For the text-containing cell, return its midpoint in (x, y) coordinate format. 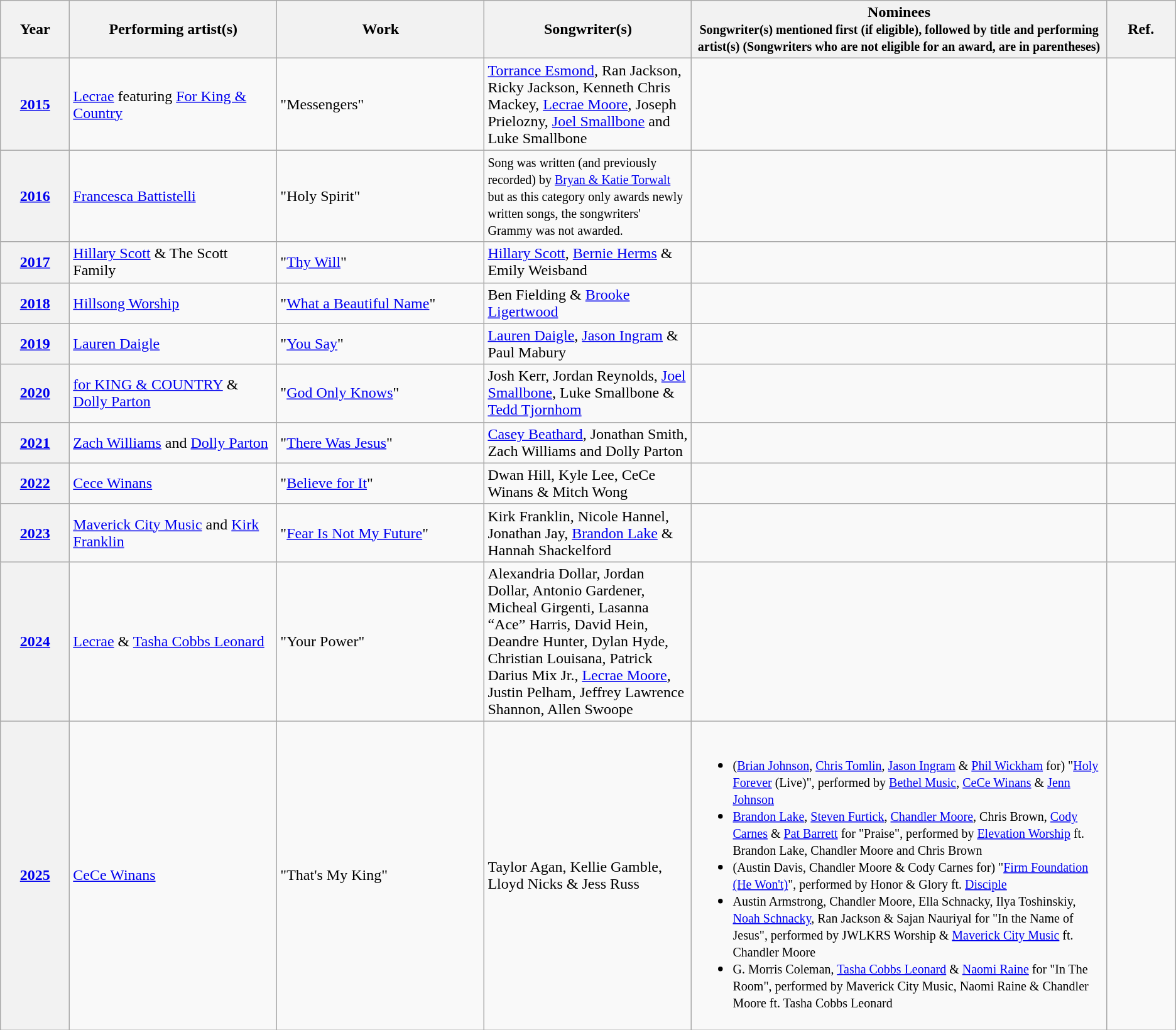
Hillsong Worship (173, 303)
Ref. (1141, 30)
2021 (35, 442)
Kirk Franklin, Nicole Hannel, Jonathan Jay, Brandon Lake & Hannah Shackelford (588, 533)
2023 (35, 533)
Lecrae featuring For King & Country (173, 104)
2018 (35, 303)
Songwriter(s) (588, 30)
Francesca Battistelli (173, 196)
2016 (35, 196)
"Messengers" (381, 104)
2015 (35, 104)
Hillary Scott, Bernie Herms & Emily Weisband (588, 263)
CeCe Winans (173, 875)
Maverick City Music and Kirk Franklin (173, 533)
"You Say" (381, 344)
"Believe for It" (381, 484)
Josh Kerr, Jordan Reynolds, Joel Smallbone, Luke Smallbone & Tedd Tjornhom (588, 393)
"What a Beautiful Name" (381, 303)
for KING & COUNTRY & Dolly Parton (173, 393)
Lauren Daigle, Jason Ingram & Paul Mabury (588, 344)
Casey Beathard, Jonathan Smith, Zach Williams and Dolly Parton (588, 442)
Zach Williams and Dolly Parton (173, 442)
Torrance Esmond, Ran Jackson, Ricky Jackson, Kenneth Chris Mackey, Lecrae Moore, Joseph Prielozny, Joel Smallbone and Luke Smallbone (588, 104)
2017 (35, 263)
Work (381, 30)
2022 (35, 484)
"That's My King" (381, 875)
"There Was Jesus" (381, 442)
"God Only Knows" (381, 393)
2020 (35, 393)
2024 (35, 641)
"Holy Spirit" (381, 196)
2025 (35, 875)
Performing artist(s) (173, 30)
"Fear Is Not My Future" (381, 533)
2019 (35, 344)
Cece Winans (173, 484)
Taylor Agan, Kellie Gamble, Lloyd Nicks & Jess Russ (588, 875)
"Your Power" (381, 641)
Dwan Hill, Kyle Lee, CeCe Winans & Mitch Wong (588, 484)
"Thy Will" (381, 263)
Lauren Daigle (173, 344)
Lecrae & Tasha Cobbs Leonard (173, 641)
Ben Fielding & Brooke Ligertwood (588, 303)
Hillary Scott & The Scott Family (173, 263)
Year (35, 30)
